Return (X, Y) of the center of cell containing provided text 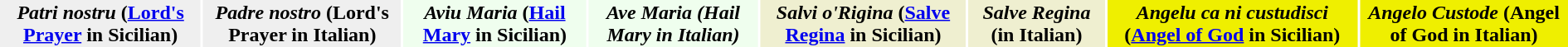
Aviu Maria (Hail Mary in Sicilian) (494, 23)
Angelo Custode (Angel of God in Italian) (1463, 23)
Salve Regina (in Italian) (1036, 23)
Padre nostro (Lord's Prayer in Italian) (302, 23)
Ave Maria (Hail Mary in Italian) (674, 23)
Angelu ca ni custudisci (Angel of God in Sicilian) (1233, 23)
Patri nostru (Lord's Prayer in Sicilian) (100, 23)
Salvi o'Rigina (Salve Regina in Sicilian) (864, 23)
